From the cell containing the given text, extract its center point as (x, y) coordinate. 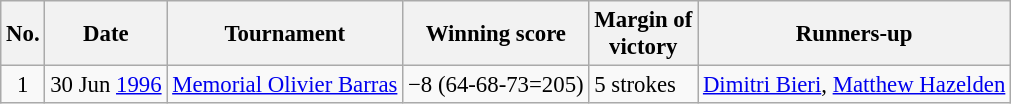
Date (106, 34)
Margin ofvictory (644, 34)
Memorial Olivier Barras (285, 85)
Dimitri Bieri, Matthew Hazelden (854, 85)
5 strokes (644, 85)
−8 (64-68-73=205) (496, 85)
1 (23, 85)
Winning score (496, 34)
No. (23, 34)
30 Jun 1996 (106, 85)
Tournament (285, 34)
Runners-up (854, 34)
